Detect which cell encompasses the target text, then output its (X, Y) center coordinate. 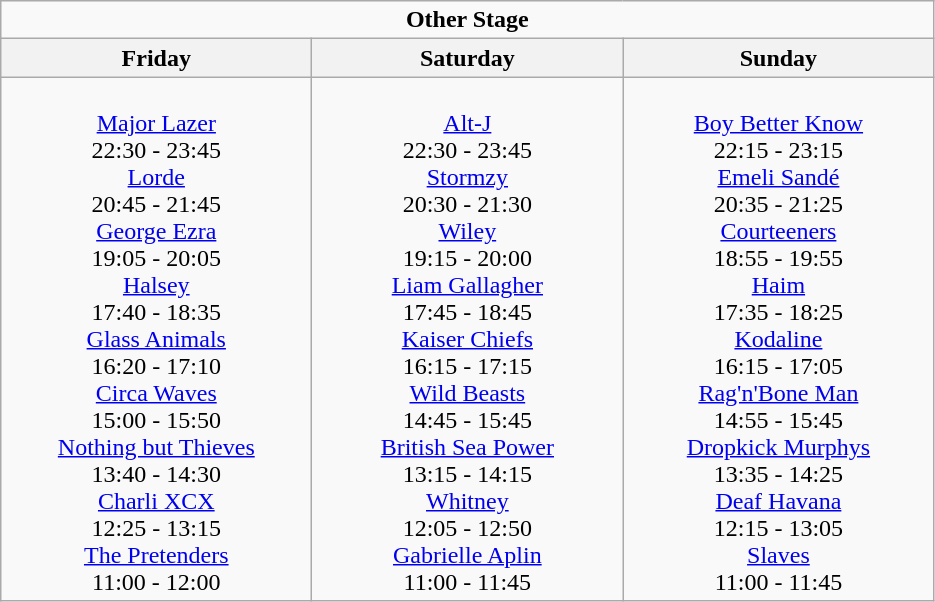
Sunday (778, 58)
Other Stage (468, 20)
Saturday (468, 58)
Friday (156, 58)
